Extract the (X, Y) coordinate from the center of the cell holding the provided text.  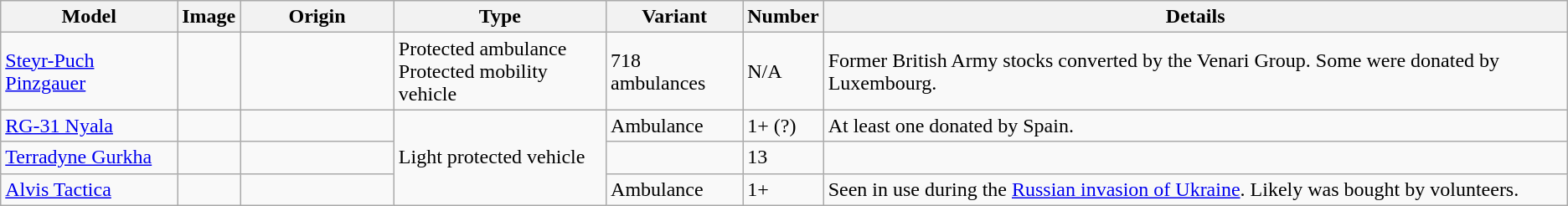
13 (783, 157)
Variant (675, 17)
Details (1195, 17)
1+ (783, 189)
Origin (317, 17)
N/A (783, 71)
Steyr-Puch Pinzgauer (89, 71)
Image (209, 17)
Former British Army stocks converted by the Venari Group. Some were donated by Luxembourg. (1195, 71)
Light protected vehicle (499, 157)
Terradyne Gurkha (89, 157)
RG-31 Nyala (89, 126)
1+ (?) (783, 126)
Seen in use during the Russian invasion of Ukraine. Likely was bought by volunteers. (1195, 189)
Type (499, 17)
Model (89, 17)
Number (783, 17)
Protected ambulanceProtected mobility vehicle (499, 71)
718 ambulances (675, 71)
At least one donated by Spain. (1195, 126)
Alvis Tactica (89, 189)
